Output the (x, y) coordinate of the center of the cell containing the given text.  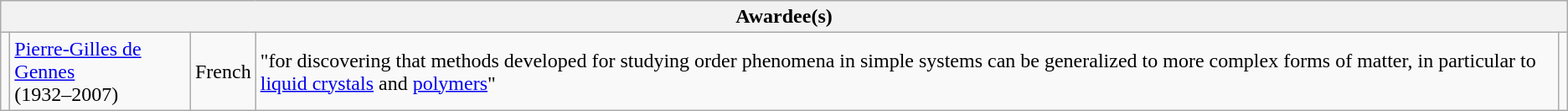
French (223, 71)
Pierre-Gilles de Gennes(1932–2007) (101, 71)
Awardee(s) (784, 17)
